Detect which cell encompasses the target text, then output its (X, Y) center coordinate. 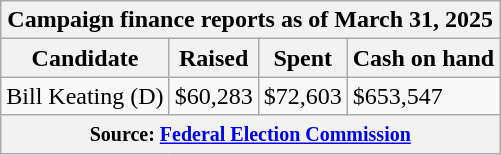
Cash on hand (423, 58)
$72,603 (302, 96)
$653,547 (423, 96)
Source: Federal Election Commission (250, 134)
Candidate (85, 58)
Bill Keating (D) (85, 96)
Raised (214, 58)
Spent (302, 58)
Campaign finance reports as of March 31, 2025 (250, 20)
$60,283 (214, 96)
